Provide the [X, Y] coordinate of the cell's center where the given text is located.  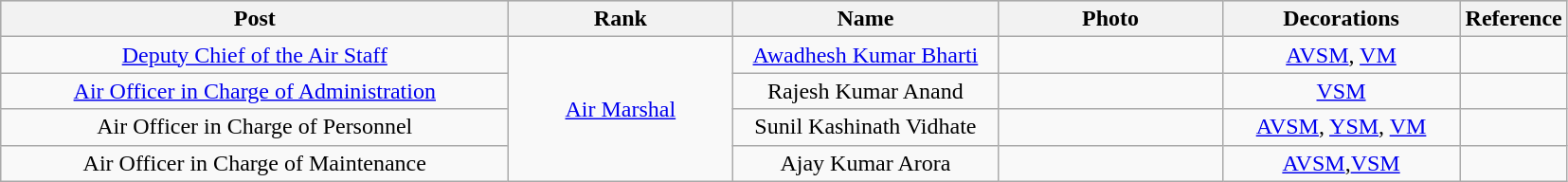
AVSM, VM [1342, 55]
Reference [1514, 19]
Name [866, 19]
Rajesh Kumar Anand [866, 91]
Air Officer in Charge of Maintenance [255, 163]
Post [255, 19]
Deputy Chief of the Air Staff [255, 55]
Air Marshal [621, 109]
AVSM,VSM [1342, 163]
AVSM, YSM, VM [1342, 127]
Decorations [1342, 19]
Awadhesh Kumar Bharti [866, 55]
VSM [1342, 91]
Air Officer in Charge of Administration [255, 91]
Ajay Kumar Arora [866, 163]
Photo [1110, 19]
Sunil Kashinath Vidhate [866, 127]
Rank [621, 19]
Air Officer in Charge of Personnel [255, 127]
